Identify which cell holds the provided text, then report its (x, y) central coordinate. 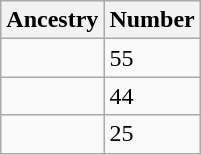
44 (152, 96)
Number (152, 20)
Ancestry (52, 20)
25 (152, 134)
55 (152, 58)
